Return [X, Y] of the center of cell containing provided text 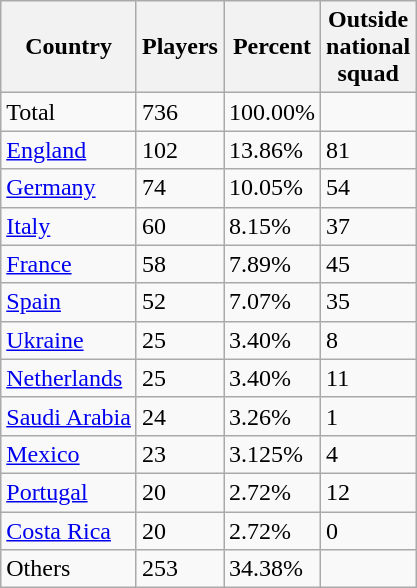
Ukraine [69, 340]
10.05% [272, 188]
35 [368, 302]
37 [368, 226]
100.00% [272, 112]
Germany [69, 188]
23 [180, 454]
736 [180, 112]
Total [69, 112]
81 [368, 150]
60 [180, 226]
4 [368, 454]
7.07% [272, 302]
1 [368, 416]
Spain [69, 302]
Italy [69, 226]
Saudi Arabia [69, 416]
Portugal [69, 492]
France [69, 264]
102 [180, 150]
8 [368, 340]
34.38% [272, 569]
Percent [272, 47]
Others [69, 569]
54 [368, 188]
8.15% [272, 226]
3.125% [272, 454]
12 [368, 492]
Netherlands [69, 378]
7.89% [272, 264]
Outside national squad [368, 47]
58 [180, 264]
13.86% [272, 150]
Players [180, 47]
England [69, 150]
74 [180, 188]
3.26% [272, 416]
Mexico [69, 454]
24 [180, 416]
11 [368, 378]
Country [69, 47]
45 [368, 264]
Costa Rica [69, 531]
0 [368, 531]
52 [180, 302]
253 [180, 569]
